Return (x, y) of the center of cell containing provided text 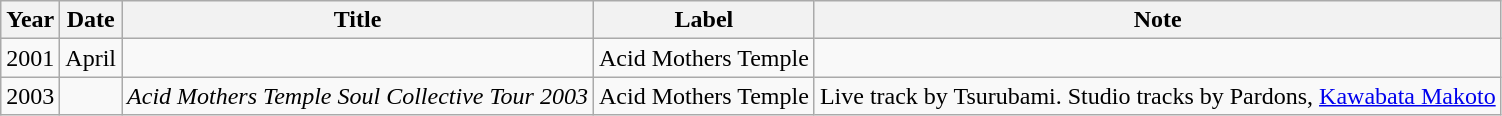
Title (358, 20)
April (91, 58)
Live track by Tsurubami. Studio tracks by Pardons, Kawabata Makoto (1158, 96)
Note (1158, 20)
2003 (30, 96)
Date (91, 20)
Label (704, 20)
Year (30, 20)
Acid Mothers Temple Soul Collective Tour 2003 (358, 96)
2001 (30, 58)
